Find where the given text appears and provide that cell's center as [x, y] coordinate. 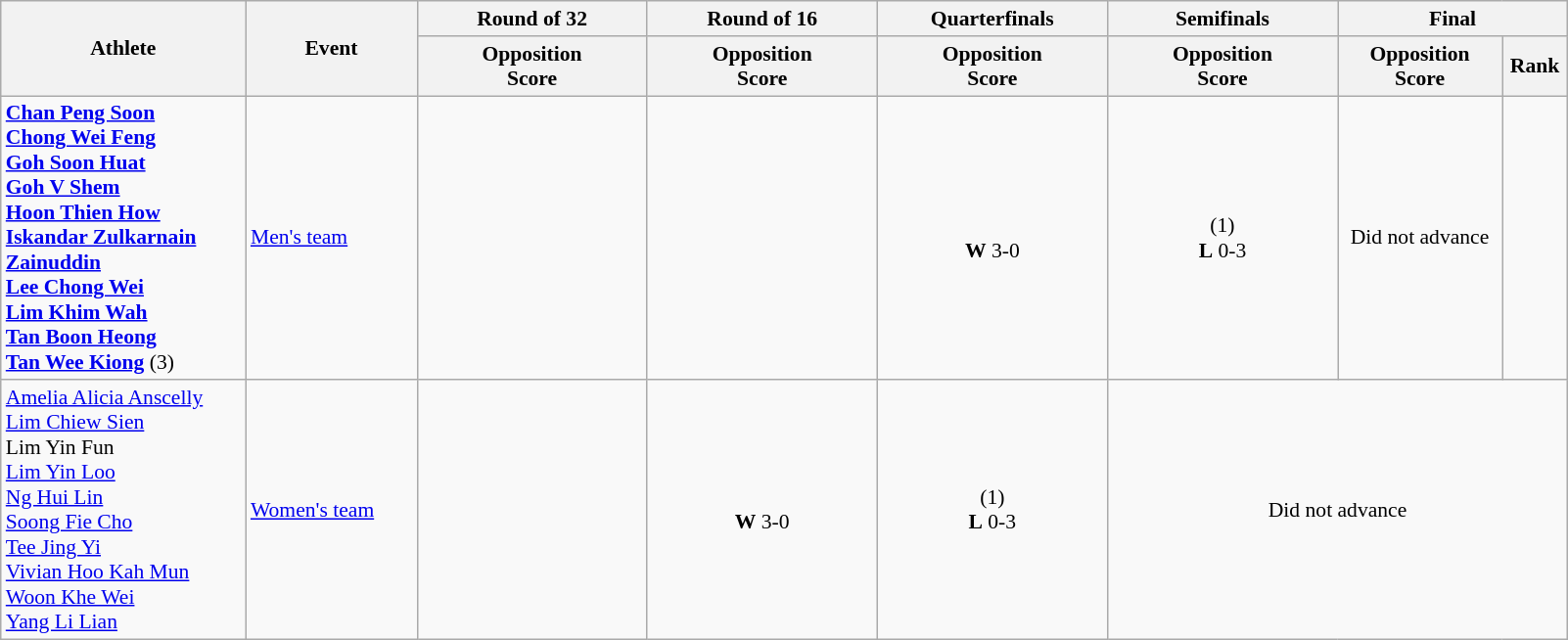
Men's team [331, 239]
Semifinals [1222, 19]
Rank [1535, 67]
Amelia Alicia AnscellyLim Chiew SienLim Yin FunLim Yin LooNg Hui LinSoong Fie ChoTee Jing YiVivian Hoo Kah MunWoon Khe WeiYang Li Lian [123, 511]
Quarterfinals [992, 19]
Event [331, 49]
Athlete [123, 49]
Women's team [331, 511]
Round of 16 [761, 19]
Final [1453, 19]
Round of 32 [532, 19]
